Search for the cell housing the specified text and yield its (x, y) center coordinate. 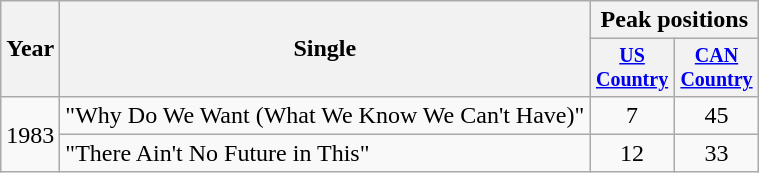
US Country (632, 68)
"There Ain't No Future in This" (325, 153)
CAN Country (716, 68)
Peak positions (674, 20)
Single (325, 49)
"Why Do We Want (What We Know We Can't Have)" (325, 115)
Year (30, 49)
45 (716, 115)
7 (632, 115)
1983 (30, 134)
12 (632, 153)
33 (716, 153)
